Output the [X, Y] coordinate of the center of the cell containing the given text.  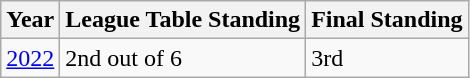
3rd [387, 58]
League Table Standing [183, 20]
Final Standing [387, 20]
2nd out of 6 [183, 58]
Year [30, 20]
2022 [30, 58]
